Return (x, y) of the center of cell containing provided text 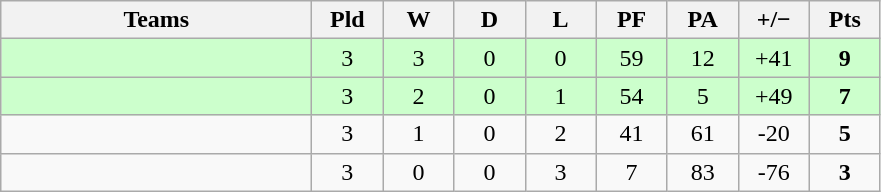
54 (632, 96)
L (560, 20)
12 (702, 58)
59 (632, 58)
PF (632, 20)
+41 (774, 58)
-76 (774, 172)
61 (702, 134)
83 (702, 172)
Teams (156, 20)
Pts (844, 20)
+/− (774, 20)
-20 (774, 134)
PA (702, 20)
W (418, 20)
41 (632, 134)
Pld (348, 20)
9 (844, 58)
D (490, 20)
+49 (774, 96)
